Output the (x, y) coordinate of the center of the cell containing the given text.  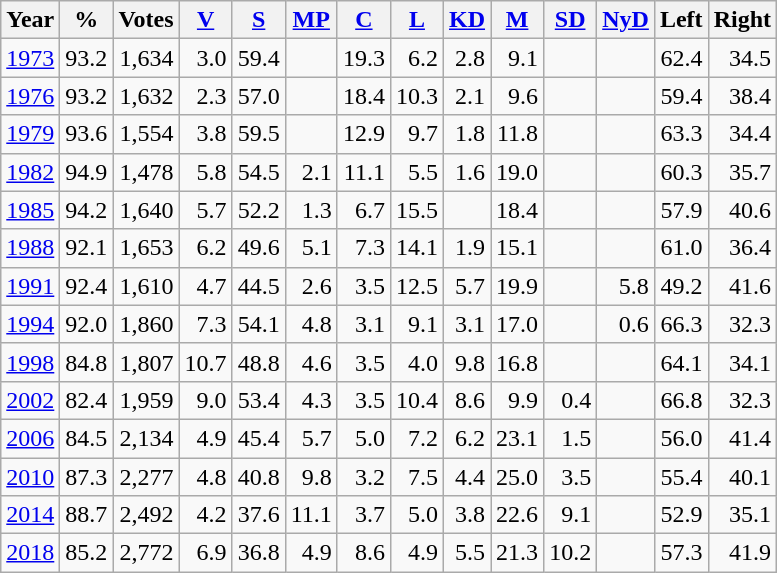
12.5 (416, 286)
1991 (30, 286)
38.4 (742, 96)
1994 (30, 324)
94.2 (86, 210)
11.8 (518, 134)
40.6 (742, 210)
1,959 (146, 400)
1,640 (146, 210)
10.4 (416, 400)
6.9 (206, 553)
SD (570, 20)
14.1 (416, 248)
V (206, 20)
1,554 (146, 134)
41.9 (742, 553)
2,277 (146, 477)
54.5 (258, 172)
15.5 (416, 210)
19.0 (518, 172)
9.7 (416, 134)
57.3 (681, 553)
1,478 (146, 172)
36.4 (742, 248)
92.1 (86, 248)
4.7 (206, 286)
34.1 (742, 362)
40.8 (258, 477)
52.9 (681, 515)
4.3 (311, 400)
6.7 (364, 210)
3.2 (364, 477)
2.3 (206, 96)
87.3 (86, 477)
2.6 (311, 286)
62.4 (681, 58)
3.7 (364, 515)
1998 (30, 362)
% (86, 20)
1.8 (466, 134)
1985 (30, 210)
2,772 (146, 553)
61.0 (681, 248)
2014 (30, 515)
19.9 (518, 286)
Votes (146, 20)
53.4 (258, 400)
10.3 (416, 96)
9.6 (518, 96)
88.7 (86, 515)
59.5 (258, 134)
41.4 (742, 438)
1,632 (146, 96)
57.9 (681, 210)
10.2 (570, 553)
23.1 (518, 438)
17.0 (518, 324)
7.5 (416, 477)
1,860 (146, 324)
1,653 (146, 248)
1.9 (466, 248)
94.9 (86, 172)
9.0 (206, 400)
9.9 (518, 400)
44.5 (258, 286)
Right (742, 20)
60.3 (681, 172)
49.6 (258, 248)
45.4 (258, 438)
66.3 (681, 324)
25.0 (518, 477)
L (416, 20)
MP (311, 20)
2.8 (466, 58)
1.6 (466, 172)
1,807 (146, 362)
19.3 (364, 58)
Year (30, 20)
84.8 (86, 362)
52.2 (258, 210)
2002 (30, 400)
1,610 (146, 286)
4.6 (311, 362)
2,492 (146, 515)
4.4 (466, 477)
KD (466, 20)
93.6 (86, 134)
0.6 (626, 324)
35.1 (742, 515)
3.0 (206, 58)
5.1 (311, 248)
1982 (30, 172)
84.5 (86, 438)
57.0 (258, 96)
92.4 (86, 286)
Left (681, 20)
C (364, 20)
2010 (30, 477)
16.8 (518, 362)
2006 (30, 438)
92.0 (86, 324)
1979 (30, 134)
82.4 (86, 400)
34.5 (742, 58)
22.6 (518, 515)
66.8 (681, 400)
1.3 (311, 210)
37.6 (258, 515)
NyD (626, 20)
1973 (30, 58)
12.9 (364, 134)
S (258, 20)
40.1 (742, 477)
63.3 (681, 134)
64.1 (681, 362)
7.2 (416, 438)
4.0 (416, 362)
49.2 (681, 286)
21.3 (518, 553)
M (518, 20)
1988 (30, 248)
41.6 (742, 286)
1,634 (146, 58)
36.8 (258, 553)
54.1 (258, 324)
2018 (30, 553)
1976 (30, 96)
1.5 (570, 438)
2,134 (146, 438)
4.2 (206, 515)
85.2 (86, 553)
34.4 (742, 134)
15.1 (518, 248)
56.0 (681, 438)
0.4 (570, 400)
10.7 (206, 362)
48.8 (258, 362)
35.7 (742, 172)
55.4 (681, 477)
